Extract the [X, Y] coordinate from the center of the cell holding the provided text.  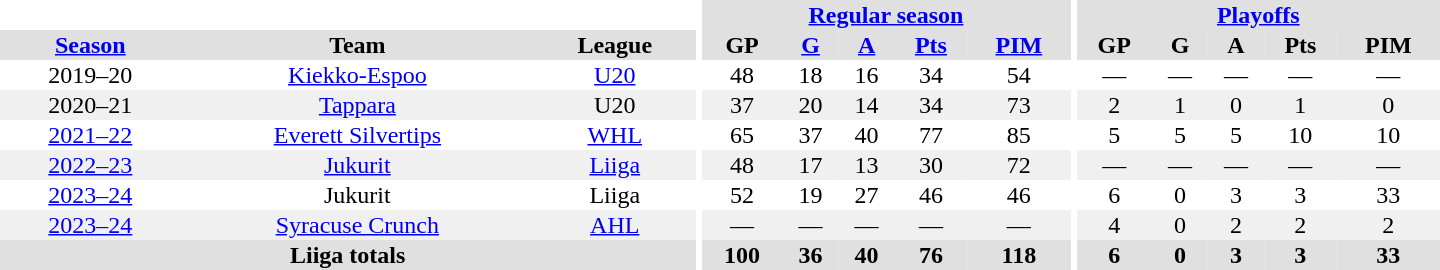
AHL [614, 225]
Everett Silvertips [358, 135]
20 [811, 105]
85 [1018, 135]
14 [867, 105]
52 [742, 195]
100 [742, 255]
13 [867, 165]
18 [811, 75]
Kiekko-Espoo [358, 75]
77 [932, 135]
30 [932, 165]
73 [1018, 105]
36 [811, 255]
Team [358, 45]
4 [1114, 225]
27 [867, 195]
WHL [614, 135]
76 [932, 255]
2020–21 [90, 105]
League [614, 45]
19 [811, 195]
Regular season [886, 15]
Liiga totals [348, 255]
65 [742, 135]
2022–23 [90, 165]
2019–20 [90, 75]
Syracuse Crunch [358, 225]
Playoffs [1258, 15]
17 [811, 165]
Season [90, 45]
54 [1018, 75]
72 [1018, 165]
Tappara [358, 105]
118 [1018, 255]
2021–22 [90, 135]
16 [867, 75]
